Capture the cell that displays the provided text and extract its [X, Y] central coordinate. 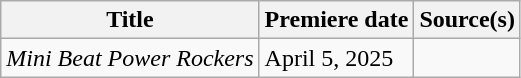
April 5, 2025 [336, 58]
Source(s) [468, 20]
Mini Beat Power Rockers [130, 58]
Premiere date [336, 20]
Title [130, 20]
